Pinpoint the cell where the given text exists, returning its [x, y] midpoint coordinate. 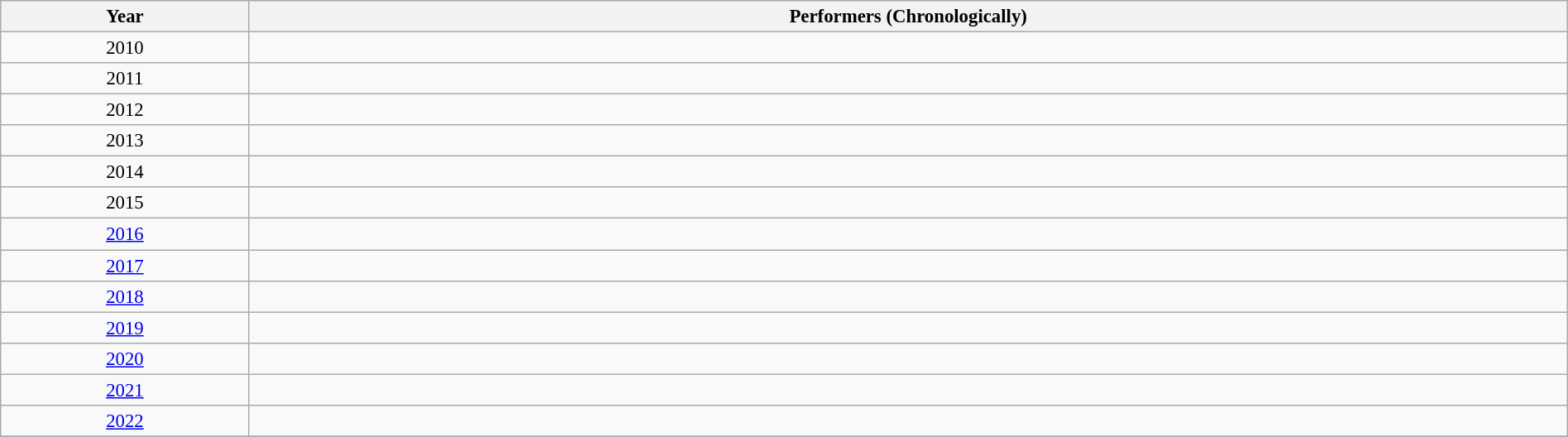
2019 [125, 328]
2010 [125, 48]
2013 [125, 141]
2015 [125, 203]
2016 [125, 234]
2012 [125, 110]
Performers (Chronologically) [908, 17]
2018 [125, 296]
2017 [125, 266]
2020 [125, 358]
2014 [125, 172]
2011 [125, 79]
2021 [125, 390]
Year [125, 17]
2022 [125, 421]
